Provide the [x, y] coordinate of the cell's center where the given text is located.  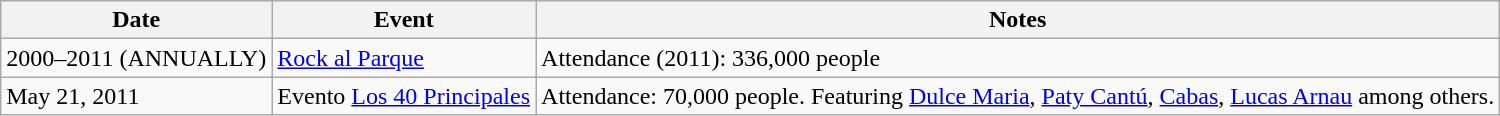
2000–2011 (ANNUALLY) [136, 58]
Notes [1018, 20]
Event [404, 20]
Evento Los 40 Principales [404, 96]
Date [136, 20]
Rock al Parque [404, 58]
May 21, 2011 [136, 96]
Attendance: 70,000 people. Featuring Dulce Maria, Paty Cantú, Cabas, Lucas Arnau among others. [1018, 96]
Attendance (2011): 336,000 people [1018, 58]
